For the text-containing cell, return its midpoint in [x, y] coordinate format. 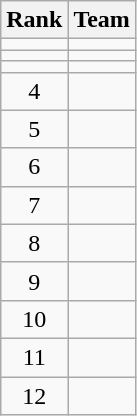
9 [34, 281]
Team [102, 20]
12 [34, 395]
6 [34, 167]
10 [34, 319]
11 [34, 357]
Rank [34, 20]
7 [34, 205]
4 [34, 91]
5 [34, 129]
8 [34, 243]
